Return (X, Y) of the center of cell containing provided text 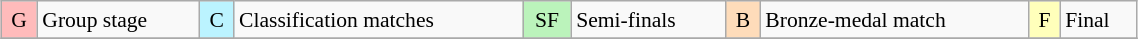
C (216, 20)
B (744, 20)
Bronze-medal match (894, 20)
SF (547, 20)
G (19, 20)
Semi-finals (648, 20)
Final (1098, 20)
Group stage (118, 20)
F (1044, 20)
Classification matches (378, 20)
